Return the (x, y) coordinate for the center point of the cell that contains the specified text.  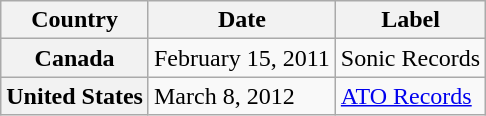
Country (75, 20)
February 15, 2011 (242, 58)
March 8, 2012 (242, 96)
United States (75, 96)
Date (242, 20)
Label (410, 20)
Canada (75, 58)
ATO Records (410, 96)
Sonic Records (410, 58)
